Return the [x, y] coordinate for the center point of the cell that contains the specified text.  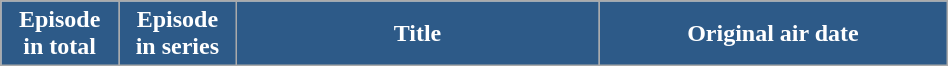
Episodein series [177, 34]
Original air date [774, 34]
Episodein total [60, 34]
Title [417, 34]
